Return (X, Y) of the center of cell containing provided text 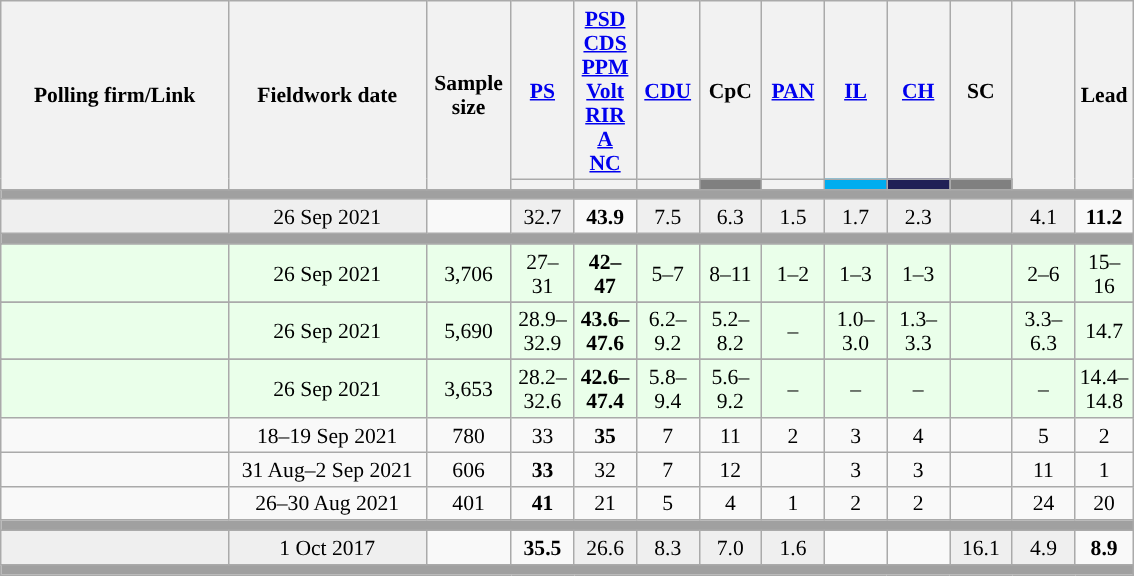
20 (1104, 503)
6.2–9.2 (668, 331)
2.3 (918, 217)
SC (982, 90)
3,653 (468, 389)
PSDCDSPPMVoltRIRANC (606, 90)
5.2–8.2 (730, 331)
CDU (668, 90)
606 (468, 469)
12 (730, 469)
Lead (1104, 95)
Polling firm/Link (115, 95)
26.6 (606, 548)
26–30 Aug 2021 (327, 503)
401 (468, 503)
7.0 (730, 548)
1.6 (794, 548)
21 (606, 503)
16.1 (982, 548)
3.3–6.3 (1044, 331)
42–47 (606, 273)
1.7 (856, 217)
8–11 (730, 273)
42.6–47.4 (606, 389)
5–7 (668, 273)
1–2 (794, 273)
28.2–32.6 (542, 389)
4.1 (1044, 217)
24 (1044, 503)
43.6–47.6 (606, 331)
5,690 (468, 331)
14.7 (1104, 331)
15–16 (1104, 273)
35.5 (542, 548)
6.3 (730, 217)
IL (856, 90)
5.6–9.2 (730, 389)
CH (918, 90)
3,706 (468, 273)
2–6 (1044, 273)
780 (468, 435)
Fieldwork date (327, 95)
14.4–14.8 (1104, 389)
35 (606, 435)
5.8–9.4 (668, 389)
1.0–3.0 (856, 331)
41 (542, 503)
18–19 Sep 2021 (327, 435)
32.7 (542, 217)
32 (606, 469)
1.3–3.3 (918, 331)
Sample size (468, 95)
31 Aug–2 Sep 2021 (327, 469)
4.9 (1044, 548)
1 Oct 2017 (327, 548)
43.9 (606, 217)
8.3 (668, 548)
1.5 (794, 217)
PS (542, 90)
CpC (730, 90)
7.5 (668, 217)
PAN (794, 90)
11.2 (1104, 217)
27–31 (542, 273)
28.9–32.9 (542, 331)
8.9 (1104, 548)
